Return [X, Y] of the center of cell containing provided text 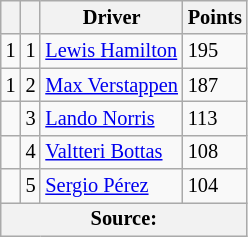
2 [31, 85]
Points [215, 17]
Sergio Pérez [111, 186]
Driver [111, 17]
4 [31, 152]
Lewis Hamilton [111, 51]
195 [215, 51]
108 [215, 152]
Valtteri Bottas [111, 152]
Lando Norris [111, 118]
187 [215, 85]
104 [215, 186]
Max Verstappen [111, 85]
Source: [124, 219]
5 [31, 186]
3 [31, 118]
113 [215, 118]
